Provide the (X, Y) coordinate of the cell's center where the given text is located.  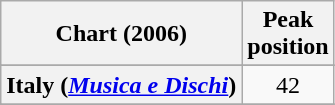
Chart (2006) (122, 34)
Italy (Musica e Dischi) (122, 85)
42 (288, 85)
Peakposition (288, 34)
